Output the (x, y) coordinate of the center of the cell containing the given text.  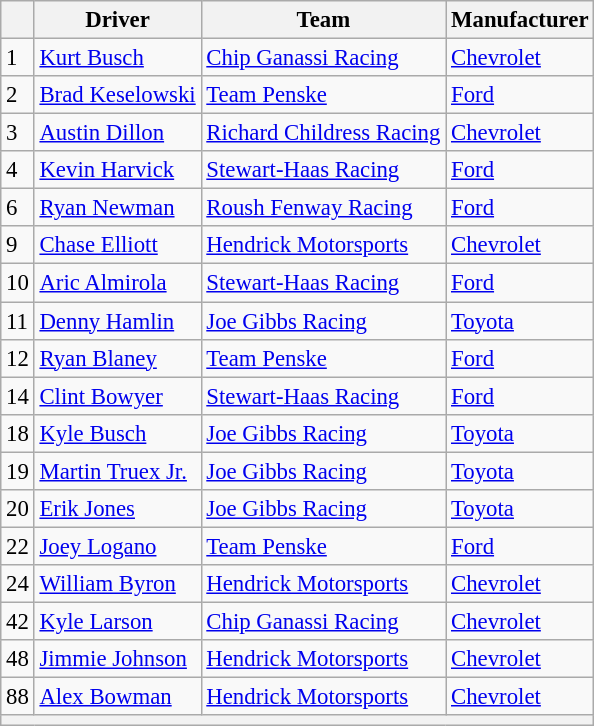
12 (18, 358)
Jimmie Johnson (118, 659)
2 (18, 95)
Alex Bowman (118, 697)
Manufacturer (520, 20)
William Byron (118, 584)
Erik Jones (118, 509)
Driver (118, 20)
20 (18, 509)
24 (18, 584)
Kurt Busch (118, 58)
11 (18, 321)
10 (18, 283)
Roush Fenway Racing (324, 208)
Kyle Busch (118, 433)
1 (18, 58)
42 (18, 621)
Brad Keselowski (118, 95)
4 (18, 170)
Kevin Harvick (118, 170)
Denny Hamlin (118, 321)
Clint Bowyer (118, 396)
9 (18, 245)
6 (18, 208)
22 (18, 546)
18 (18, 433)
48 (18, 659)
3 (18, 133)
Aric Almirola (118, 283)
Richard Childress Racing (324, 133)
Martin Truex Jr. (118, 471)
14 (18, 396)
Kyle Larson (118, 621)
Joey Logano (118, 546)
Ryan Blaney (118, 358)
Team (324, 20)
19 (18, 471)
88 (18, 697)
Chase Elliott (118, 245)
Austin Dillon (118, 133)
Ryan Newman (118, 208)
